Identify which cell holds the provided text, then report its [X, Y] central coordinate. 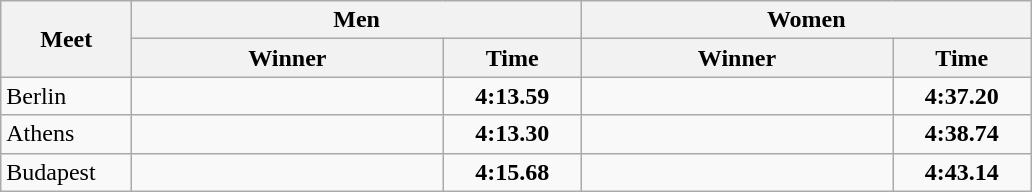
Men [357, 20]
Women [806, 20]
4:37.20 [962, 96]
4:13.59 [512, 96]
4:13.30 [512, 134]
Athens [66, 134]
Berlin [66, 96]
4:15.68 [512, 172]
4:38.74 [962, 134]
4:43.14 [962, 172]
Meet [66, 39]
Budapest [66, 172]
